Detect which cell encompasses the target text, then output its (x, y) center coordinate. 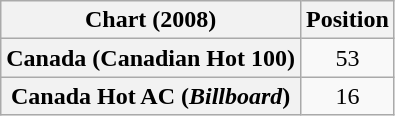
16 (348, 96)
Chart (2008) (151, 20)
53 (348, 58)
Canada (Canadian Hot 100) (151, 58)
Position (348, 20)
Canada Hot AC (Billboard) (151, 96)
